Search for the cell housing the specified text and yield its [X, Y] center coordinate. 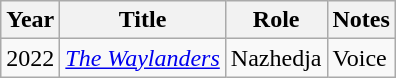
Role [276, 20]
Nazhedja [276, 58]
Title [143, 20]
Notes [361, 20]
2022 [30, 58]
The Waylanders [143, 58]
Voice [361, 58]
Year [30, 20]
